Determine the [x, y] coordinate at the center of the cell enclosing the given text.  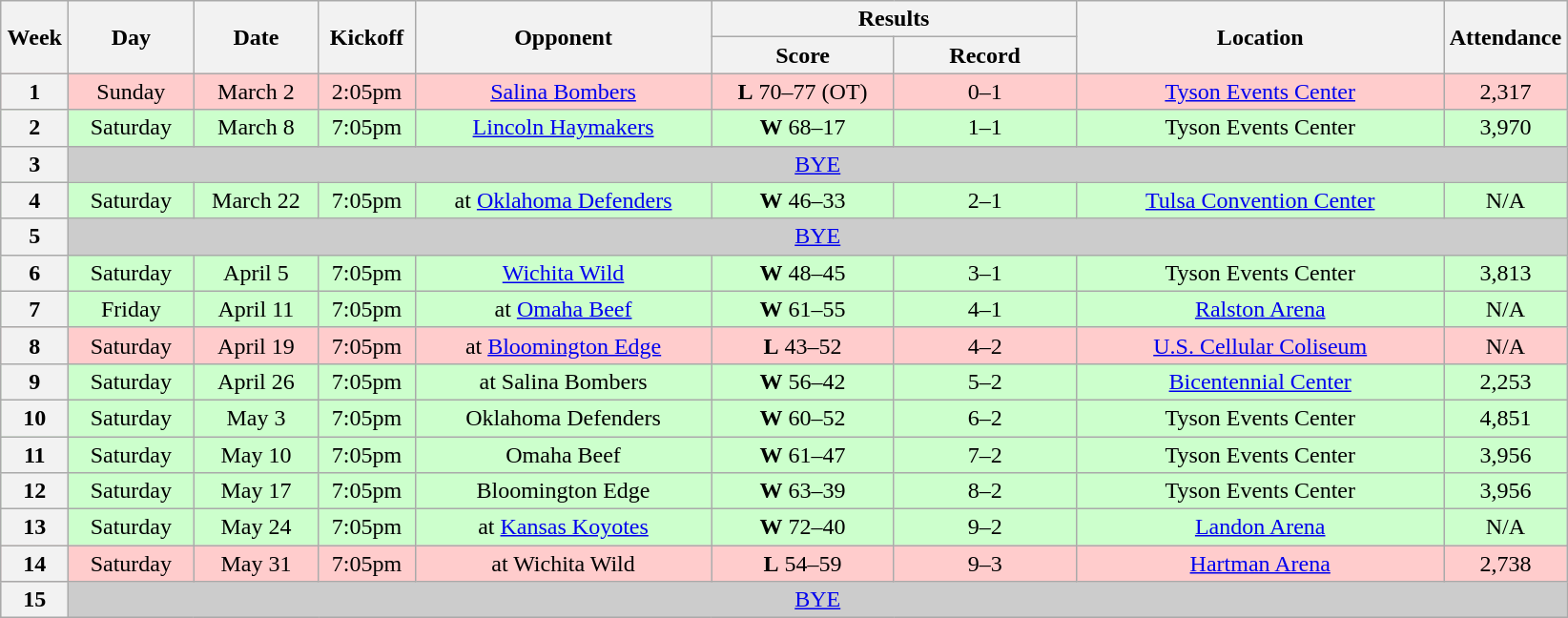
4,851 [1505, 418]
11 [34, 455]
8–2 [984, 491]
Results [894, 19]
L 43–52 [803, 345]
15 [34, 600]
Bicentennial Center [1260, 381]
W 56–42 [803, 381]
Day [132, 37]
5 [34, 237]
3–1 [984, 273]
at Bloomington Edge [563, 345]
5–2 [984, 381]
W 48–45 [803, 273]
12 [34, 491]
Omaha Beef [563, 455]
May 10 [256, 455]
Week [34, 37]
7–2 [984, 455]
W 61–47 [803, 455]
at Kansas Koyotes [563, 527]
W 68–17 [803, 128]
7 [34, 309]
Record [984, 55]
May 24 [256, 527]
at Wichita Wild [563, 564]
8 [34, 345]
at Oklahoma Defenders [563, 200]
W 63–39 [803, 491]
1 [34, 92]
W 72–40 [803, 527]
0–1 [984, 92]
March 8 [256, 128]
March 22 [256, 200]
L 54–59 [803, 564]
Landon Arena [1260, 527]
3 [34, 164]
2:05pm [366, 92]
L 70–77 (OT) [803, 92]
U.S. Cellular Coliseum [1260, 345]
W 60–52 [803, 418]
13 [34, 527]
Opponent [563, 37]
4 [34, 200]
at Salina Bombers [563, 381]
Oklahoma Defenders [563, 418]
Lincoln Haymakers [563, 128]
Hartman Arena [1260, 564]
March 2 [256, 92]
April 11 [256, 309]
9–3 [984, 564]
Salina Bombers [563, 92]
W 46–33 [803, 200]
May 31 [256, 564]
May 17 [256, 491]
10 [34, 418]
2,738 [1505, 564]
April 19 [256, 345]
2,253 [1505, 381]
April 5 [256, 273]
Friday [132, 309]
May 3 [256, 418]
4–2 [984, 345]
Location [1260, 37]
3,970 [1505, 128]
2 [34, 128]
Tulsa Convention Center [1260, 200]
Bloomington Edge [563, 491]
9 [34, 381]
2,317 [1505, 92]
2–1 [984, 200]
W 61–55 [803, 309]
1–1 [984, 128]
4–1 [984, 309]
at Omaha Beef [563, 309]
6 [34, 273]
Date [256, 37]
Ralston Arena [1260, 309]
Sunday [132, 92]
14 [34, 564]
9–2 [984, 527]
Attendance [1505, 37]
Kickoff [366, 37]
3,813 [1505, 273]
Wichita Wild [563, 273]
6–2 [984, 418]
Score [803, 55]
April 26 [256, 381]
